Provide the (x, y) coordinate of the cell's center where the given text is located.  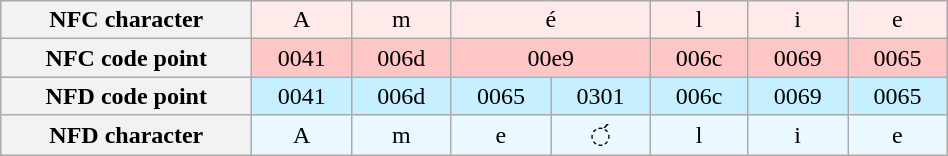
◌́ (601, 135)
NFD character (126, 135)
é (550, 20)
00e9 (550, 58)
0301 (601, 96)
NFC code point (126, 58)
NFD code point (126, 96)
NFC character (126, 20)
